Identify which cell holds the provided text, then report its (x, y) central coordinate. 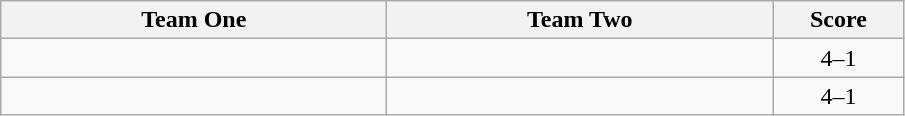
Team One (194, 20)
Score (838, 20)
Team Two (580, 20)
